Search for the cell housing the specified text and yield its (X, Y) center coordinate. 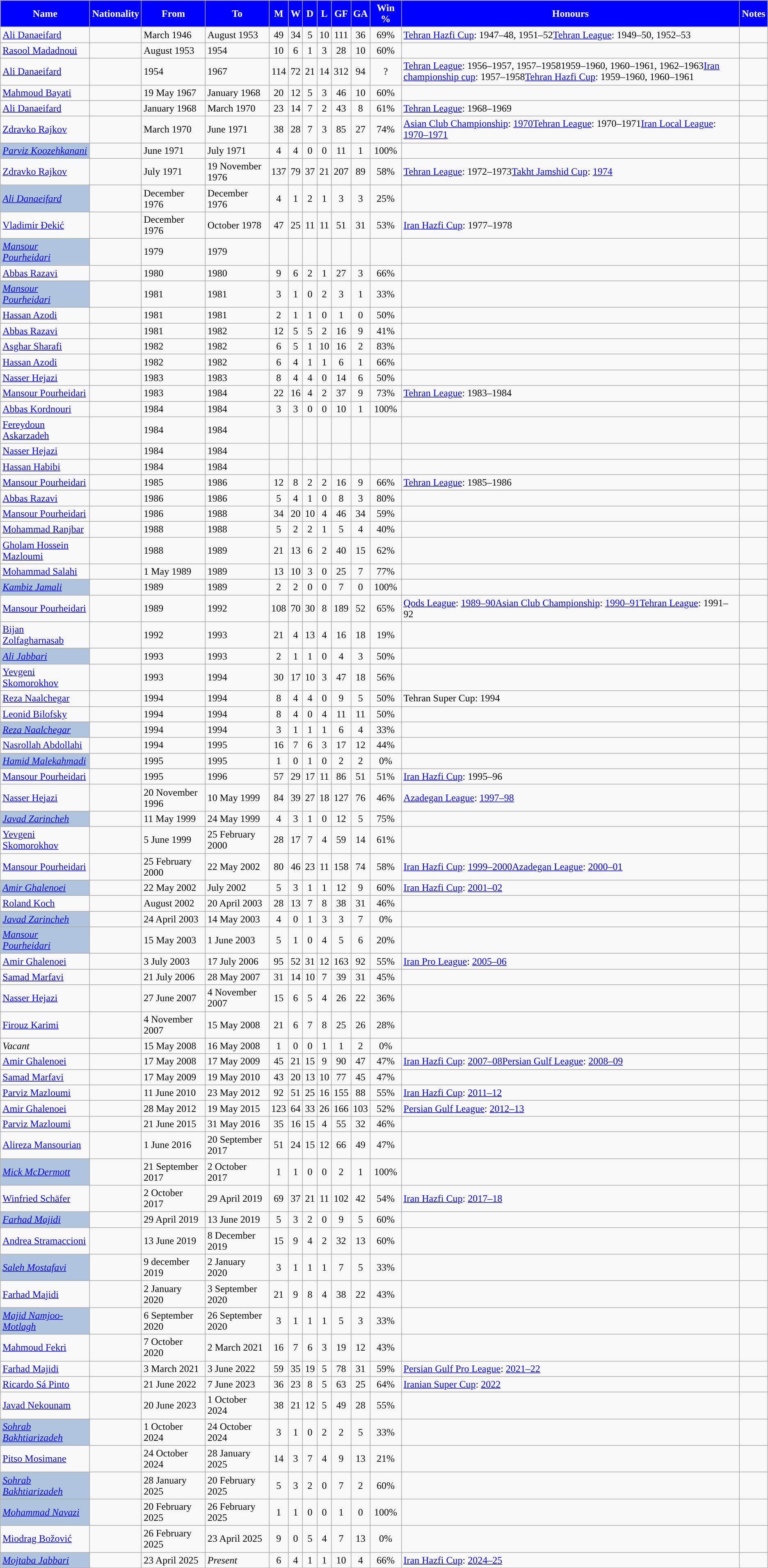
Mahmoud Bayati (45, 93)
21 June 2015 (174, 1124)
36% (386, 998)
74 (360, 866)
7 October 2020 (174, 1348)
94 (360, 71)
Persian Gulf Pro League: 2021–22 (570, 1369)
20 November 1996 (174, 797)
Persian Gulf League: 2012–13 (570, 1108)
Mahmoud Fekri (45, 1348)
3 July 2003 (174, 961)
10 May 1999 (237, 797)
102 (341, 1198)
44% (386, 745)
21% (386, 1458)
Parviz Koozehkanani (45, 151)
Winfried Schäfer (45, 1198)
85 (341, 130)
52% (386, 1108)
Iran Hazfi Cup: 2007–08Persian Gulf League: 2008–09 (570, 1061)
GA (360, 14)
GF (341, 14)
Azadegan League: 1997–98 (570, 797)
20% (386, 940)
29 (295, 776)
Nasrollah Abdollahi (45, 745)
20 June 2023 (174, 1405)
Iran Hazfi Cup: 2001–02 (570, 888)
Ricardo Sá Pinto (45, 1384)
5 June 1999 (174, 840)
24 (295, 1145)
2 March 2021 (237, 1348)
From (174, 14)
Andrea Stramaccioni (45, 1241)
Majid Namjoo-Motlagh (45, 1321)
28 May 2012 (174, 1108)
312 (341, 71)
123 (279, 1108)
Honours (570, 14)
Iran Hazfi Cup: 1999–2000Azadegan League: 2000–01 (570, 866)
Qods League: 1989–90Asian Club Championship: 1990–91Tehran League: 1991–92 (570, 609)
Notes (754, 14)
90 (341, 1061)
1 June 2003 (237, 940)
73% (386, 393)
M (279, 14)
55 (341, 1124)
Asghar Sharafi (45, 347)
21 July 2006 (174, 977)
October 1978 (237, 225)
70 (295, 609)
July 2002 (237, 888)
27 June 2007 (174, 998)
Iranian Super Cup: 2022 (570, 1384)
3 June 2022 (237, 1369)
103 (360, 1108)
Present (237, 1560)
78 (341, 1369)
D (310, 14)
25% (386, 199)
1 June 2016 (174, 1145)
Gholam Hossein Mazloumi (45, 550)
Rasool Madadnoui (45, 50)
Win % (386, 14)
Ali Jabbari (45, 656)
Saleh Mostafavi (45, 1267)
Asian Club Championship: 1970Tehran League: 1970–1971Iran Local League: 1970–1971 (570, 130)
42 (360, 1198)
20 September 2017 (237, 1145)
137 (279, 171)
65% (386, 609)
Kambiz Jamali (45, 587)
64% (386, 1384)
Nationality (116, 14)
Bijan Zolfagharnasab (45, 635)
155 (341, 1093)
Iran Hazfi Cup: 1995–96 (570, 776)
66 (341, 1145)
Tehran League: 1983–1984 (570, 393)
Miodrag Božović (45, 1539)
? (386, 71)
Leonid Bilofsky (45, 714)
Fereydoun Askarzadeh (45, 430)
80 (279, 866)
3 March 2021 (174, 1369)
158 (341, 866)
Alireza Mansourian (45, 1145)
127 (341, 797)
62% (386, 550)
Mohammad Navazi (45, 1512)
19% (386, 635)
Vladimir Đekić (45, 225)
83% (386, 347)
19 May 1967 (174, 93)
Mohammad Salahi (45, 572)
86 (341, 776)
Mick McDermott (45, 1171)
Iran Hazfi Cup: 2024–25 (570, 1560)
21 June 2022 (174, 1384)
Tehran Super Cup: 1994 (570, 698)
11 June 2010 (174, 1093)
8 December 2019 (237, 1241)
15 May 2003 (174, 940)
84 (279, 797)
111 (341, 35)
16 May 2008 (237, 1046)
Tehran League: 1968–1969 (570, 108)
72 (295, 71)
Tehran League: 1972–1973Takht Jamshid Cup: 1974 (570, 171)
1985 (174, 482)
21 September 2017 (174, 1171)
Iran Hazfi Cup: 2011–12 (570, 1093)
L (324, 14)
40 (341, 550)
Javad Nekounam (45, 1405)
51% (386, 776)
Roland Koch (45, 904)
63 (341, 1384)
11 May 1999 (174, 819)
74% (386, 130)
56% (386, 678)
166 (341, 1108)
1 May 1989 (174, 572)
80% (386, 498)
189 (341, 609)
28 May 2007 (237, 977)
17 May 2008 (174, 1061)
Iran Pro League: 2005–06 (570, 961)
95 (279, 961)
114 (279, 71)
75% (386, 819)
33 (310, 1108)
54% (386, 1198)
207 (341, 171)
19 May 2015 (237, 1108)
Vacant (45, 1046)
19 May 2010 (237, 1077)
9 december 2019 (174, 1267)
Iran Hazfi Cup: 1977–1978 (570, 225)
57 (279, 776)
Tehran Hazfi Cup: 1947–48, 1951–52Tehran League: 1949–50, 1952–53 (570, 35)
17 July 2006 (237, 961)
23 May 2012 (237, 1093)
3 September 2020 (237, 1294)
69 (279, 1198)
53% (386, 225)
Tehran League: 1985–1986 (570, 482)
Hamid Malekahmadi (45, 761)
77 (341, 1077)
88 (360, 1093)
1996 (237, 776)
40% (386, 529)
Abbas Kordnouri (45, 409)
76 (360, 797)
Hassan Habibi (45, 467)
26 September 2020 (237, 1321)
24 May 1999 (237, 819)
W (295, 14)
24 April 2003 (174, 919)
89 (360, 171)
14 May 2003 (237, 919)
7 June 2023 (237, 1384)
August 2002 (174, 904)
45% (386, 977)
Mohammad Ranjbar (45, 529)
79 (295, 171)
64 (295, 1108)
6 September 2020 (174, 1321)
108 (279, 609)
69% (386, 35)
41% (386, 331)
77% (386, 572)
To (237, 14)
1967 (237, 71)
March 1946 (174, 35)
31 May 2016 (237, 1124)
Firouz Karimi (45, 1025)
Pitso Mosimane (45, 1458)
Iran Hazfi Cup: 2017–18 (570, 1198)
Tehran League: 1956–1957, 1957–19581959–1960, 1960–1961, 1962–1963Iran championship cup: 1957–1958Tehran Hazfi Cup: 1959–1960, 1960–1961 (570, 71)
28% (386, 1025)
20 April 2003 (237, 904)
Mojtaba Jabbari (45, 1560)
Name (45, 14)
19 November 1976 (237, 171)
163 (341, 961)
